Return [x, y] of the center of cell containing provided text 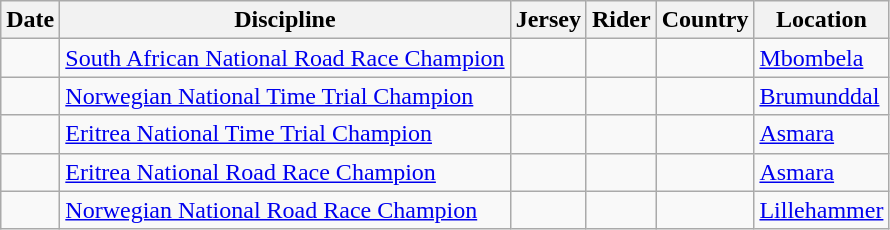
Date [30, 20]
South African National Road Race Champion [285, 58]
Discipline [285, 20]
Norwegian National Road Race Champion [285, 210]
Jersey [548, 20]
Brumunddal [822, 96]
Mbombela [822, 58]
Rider [621, 20]
Eritrea National Time Trial Champion [285, 134]
Country [705, 20]
Norwegian National Time Trial Champion [285, 96]
Eritrea National Road Race Champion [285, 172]
Location [822, 20]
Lillehammer [822, 210]
